Identify which cell holds the provided text, then report its [X, Y] central coordinate. 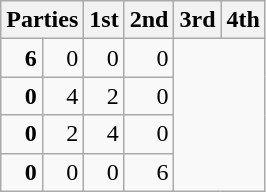
2nd [149, 20]
1st [104, 20]
4th [243, 20]
Parties [42, 20]
3rd [198, 20]
